Locate the cell with the specified text and output its (X, Y) center coordinate. 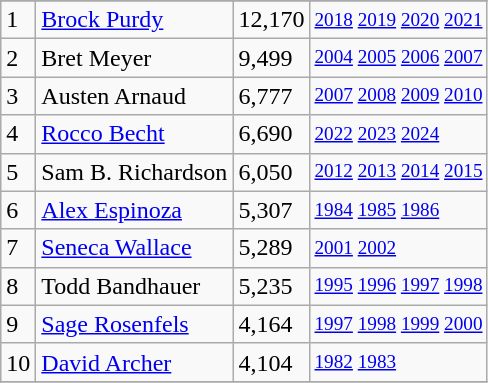
6,690 (272, 134)
Sage Rosenfels (134, 324)
Sam B. Richardson (134, 172)
9 (18, 324)
5,235 (272, 286)
6,777 (272, 96)
Alex Espinoza (134, 210)
1997 1998 1999 2000 (398, 324)
1982 1983 (398, 362)
9,499 (272, 58)
2012 2013 2014 2015 (398, 172)
5 (18, 172)
6,050 (272, 172)
2007 2008 2009 2010 (398, 96)
2018 2019 2020 2021 (398, 20)
2 (18, 58)
4 (18, 134)
6 (18, 210)
Rocco Becht (134, 134)
3 (18, 96)
Austen Arnaud (134, 96)
Seneca Wallace (134, 248)
8 (18, 286)
David Archer (134, 362)
Bret Meyer (134, 58)
4,164 (272, 324)
Todd Bandhauer (134, 286)
10 (18, 362)
12,170 (272, 20)
2001 2002 (398, 248)
2022 2023 2024 (398, 134)
5,307 (272, 210)
2004 2005 2006 2007 (398, 58)
1 (18, 20)
1984 1985 1986 (398, 210)
5,289 (272, 248)
4,104 (272, 362)
1995 1996 1997 1998 (398, 286)
7 (18, 248)
Brock Purdy (134, 20)
